Pinpoint the cell where the given text exists, returning its [x, y] midpoint coordinate. 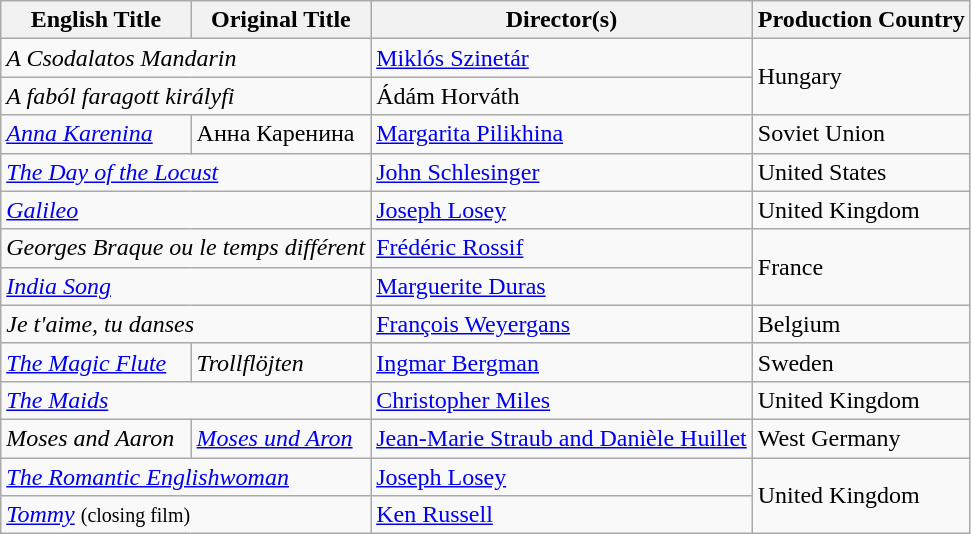
Frédéric Rossif [562, 248]
France [861, 267]
Moses und Aron [281, 438]
John Schlesinger [562, 172]
Moses and Aaron [96, 438]
Galileo [186, 210]
François Weyergans [562, 324]
A faból faragott királyfi [186, 96]
India Song [186, 286]
The Magic Flute [96, 362]
Ádám Horváth [562, 96]
Anna Karenina [96, 134]
Margarita Pilikhina [562, 134]
The Day of the Locust [186, 172]
Miklós Szinetár [562, 58]
The Maids [186, 400]
Sweden [861, 362]
The Romantic Englishwoman [186, 477]
Jean-Marie Straub and Danièle Huillet [562, 438]
West Germany [861, 438]
Hungary [861, 77]
A Csodalatos Mandarin [186, 58]
Ken Russell [562, 515]
Ingmar Bergman [562, 362]
English Title [96, 20]
United States [861, 172]
Tommy (closing film) [186, 515]
Belgium [861, 324]
Soviet Union [861, 134]
Director(s) [562, 20]
Original Title [281, 20]
Je t'aime, tu danses [186, 324]
Marguerite Duras [562, 286]
Trollflöjten [281, 362]
Production Country [861, 20]
Анна Каренина [281, 134]
Georges Braque ou le temps différent [186, 248]
Christopher Miles [562, 400]
